For the text-containing cell, return its midpoint in (X, Y) coordinate format. 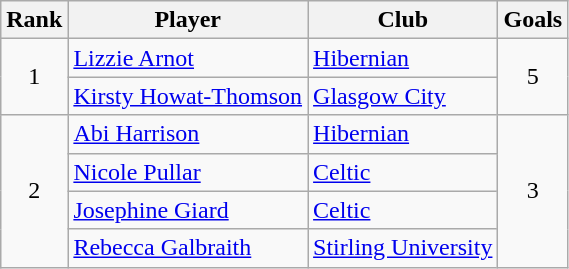
3 (533, 191)
Player (188, 20)
Glasgow City (403, 96)
Abi Harrison (188, 134)
Josephine Giard (188, 210)
5 (533, 77)
Rebecca Galbraith (188, 248)
Goals (533, 20)
Lizzie Arnot (188, 58)
Nicole Pullar (188, 172)
Rank (34, 20)
2 (34, 191)
Club (403, 20)
Stirling University (403, 248)
Kirsty Howat-Thomson (188, 96)
1 (34, 77)
